Detect which cell encompasses the target text, then output its (X, Y) center coordinate. 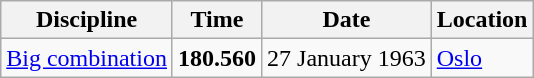
Location (482, 20)
Big combination (87, 58)
Date (347, 20)
180.560 (216, 58)
Oslo (482, 58)
Discipline (87, 20)
27 January 1963 (347, 58)
Time (216, 20)
